Identify which cell holds the provided text, then report its [X, Y] central coordinate. 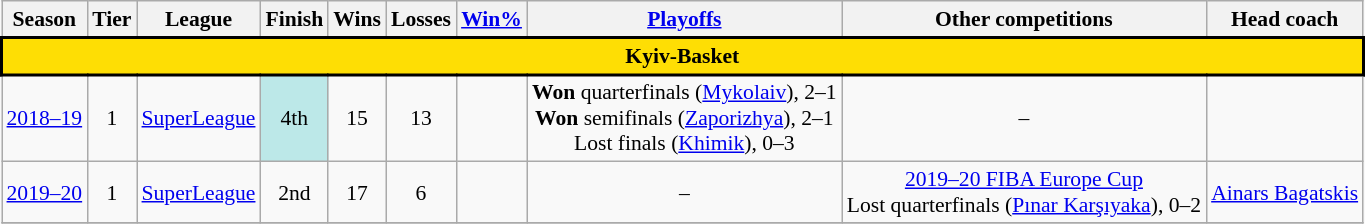
Tier [112, 19]
Losses [421, 19]
13 [421, 118]
2nd [295, 192]
15 [357, 118]
Other competitions [1024, 19]
Kyiv-Basket [683, 56]
Head coach [1284, 19]
4th [295, 118]
2018–19 [45, 118]
Wins [357, 19]
2019–20 FIBA Europe CupLost quarterfinals (Pınar Karşıyaka), 0–2 [1024, 192]
2019–20 [45, 192]
Ainars Bagatskis [1284, 192]
Playoffs [684, 19]
17 [357, 192]
Season [45, 19]
6 [421, 192]
Win% [492, 19]
Finish [295, 19]
Won quarterfinals (Mykolaiv), 2–1Won semifinals (Zaporizhya), 2–1Lost finals (Khimik), 0–3 [684, 118]
League [198, 19]
